Determine the [x, y] coordinate at the center of the cell enclosing the given text.  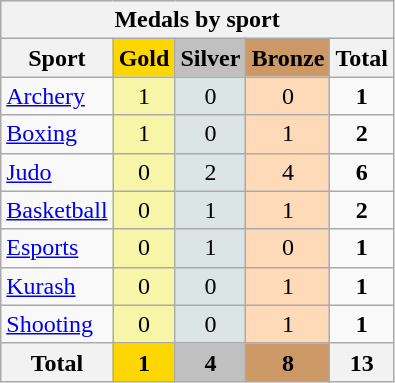
Esports [57, 248]
Shooting [57, 324]
Kurash [57, 286]
Medals by sport [198, 20]
Bronze [288, 58]
Judo [57, 172]
Sport [57, 58]
8 [288, 362]
Silver [210, 58]
Gold [144, 58]
6 [362, 172]
Basketball [57, 210]
Boxing [57, 134]
13 [362, 362]
Archery [57, 96]
